Return the [x, y] coordinate for the center point of the cell that contains the specified text.  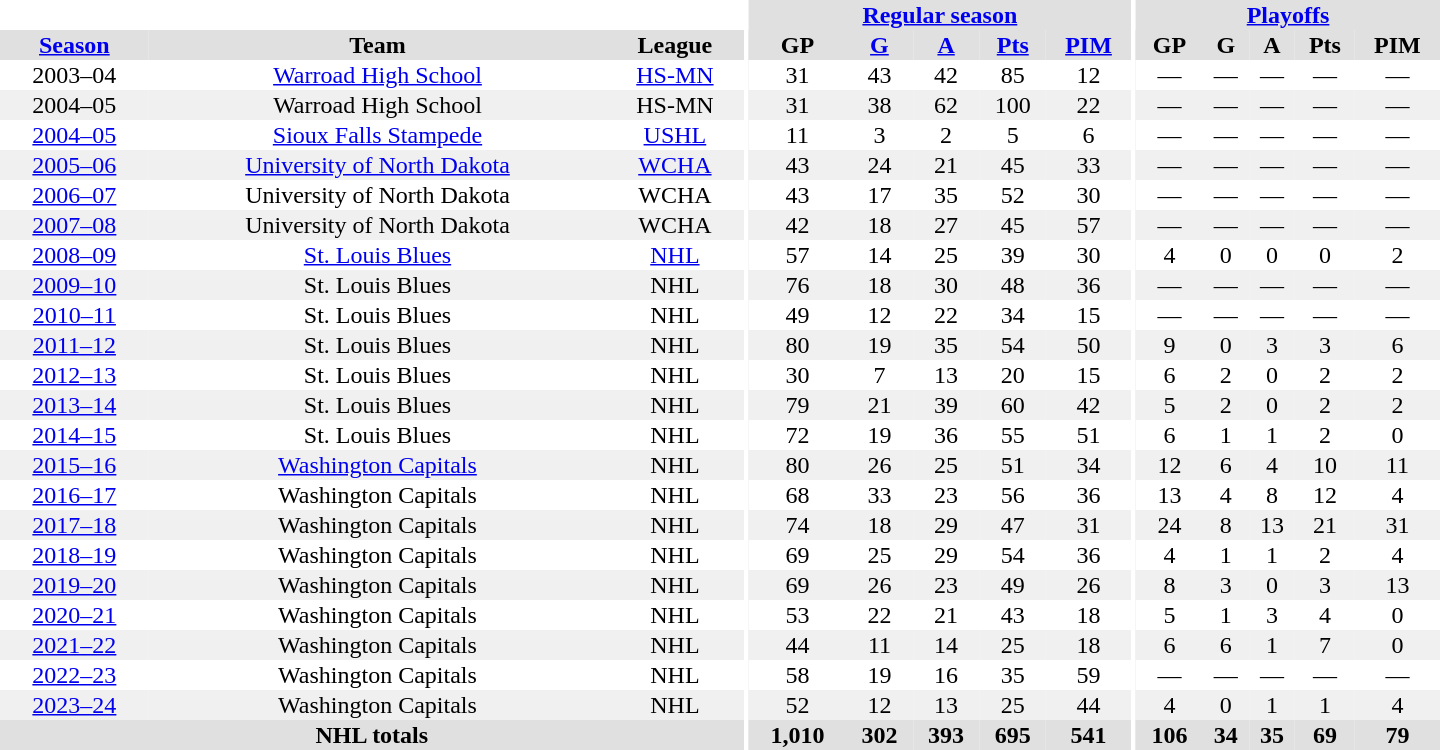
Sioux Falls Stampede [378, 135]
55 [1012, 435]
2018–19 [74, 555]
16 [946, 675]
2007–08 [74, 225]
USHL [674, 135]
2023–24 [74, 705]
League [674, 45]
695 [1012, 735]
2019–20 [74, 585]
85 [1012, 75]
62 [946, 105]
68 [798, 495]
2008–09 [74, 255]
17 [880, 195]
2009–10 [74, 285]
47 [1012, 525]
2012–13 [74, 375]
10 [1325, 465]
60 [1012, 405]
2022–23 [74, 675]
Team [378, 45]
59 [1088, 675]
2015–16 [74, 465]
2017–18 [74, 525]
Playoffs [1288, 15]
541 [1088, 735]
72 [798, 435]
74 [798, 525]
38 [880, 105]
56 [1012, 495]
1,010 [798, 735]
2021–22 [74, 645]
58 [798, 675]
48 [1012, 285]
2013–14 [74, 405]
106 [1170, 735]
50 [1088, 345]
2003–04 [74, 75]
2006–07 [74, 195]
9 [1170, 345]
2011–12 [74, 345]
76 [798, 285]
27 [946, 225]
2010–11 [74, 315]
20 [1012, 375]
302 [880, 735]
Regular season [940, 15]
100 [1012, 105]
NHL totals [372, 735]
393 [946, 735]
2020–21 [74, 615]
53 [798, 615]
2016–17 [74, 495]
2005–06 [74, 165]
2014–15 [74, 435]
Season [74, 45]
